Capture the cell that displays the provided text and extract its (X, Y) central coordinate. 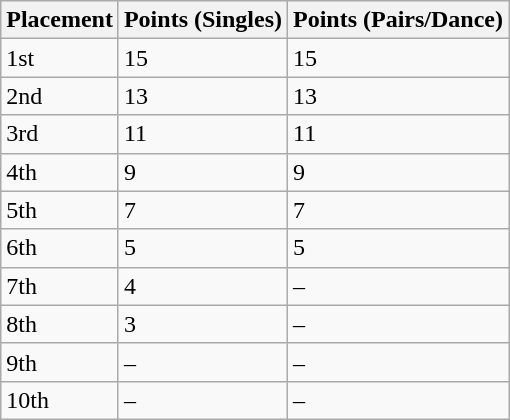
5th (60, 210)
3rd (60, 134)
7th (60, 286)
6th (60, 248)
2nd (60, 96)
3 (202, 324)
Placement (60, 20)
Points (Pairs/Dance) (398, 20)
4th (60, 172)
9th (60, 362)
4 (202, 286)
1st (60, 58)
8th (60, 324)
10th (60, 400)
Points (Singles) (202, 20)
